Scan for the cell matching the given text and deliver its [X, Y] coordinate at center. 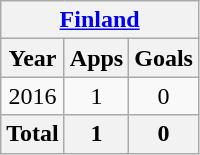
Finland [100, 20]
2016 [33, 96]
Total [33, 134]
Apps [96, 58]
Year [33, 58]
Goals [164, 58]
